Determine the (x, y) coordinate at the center of the cell enclosing the given text.  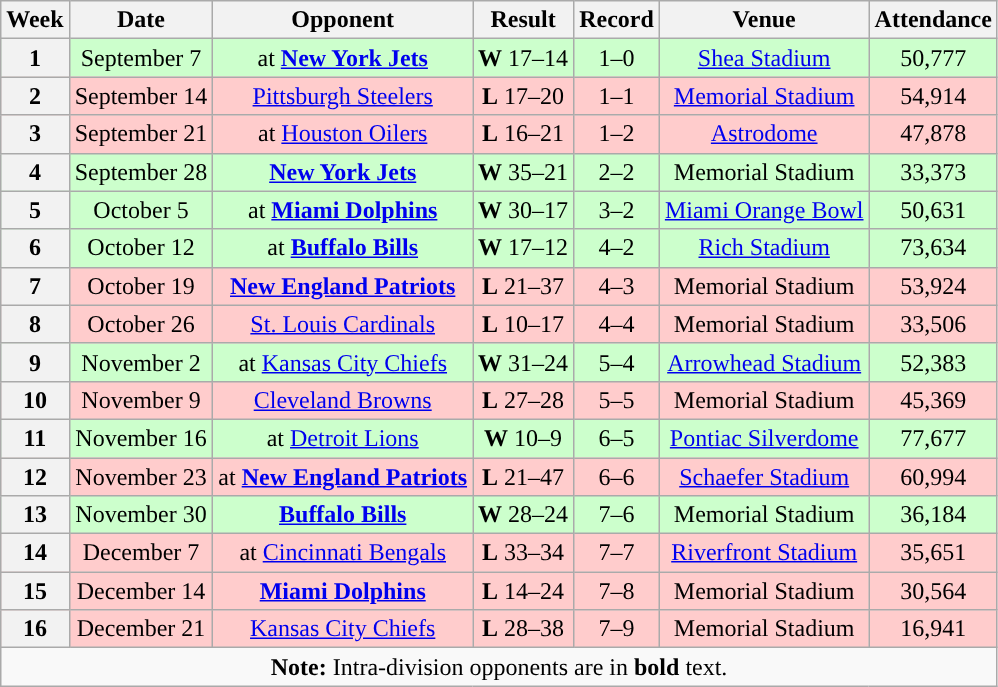
7–7 (617, 553)
September 21 (141, 134)
7 (35, 286)
52,383 (933, 362)
Astrodome (764, 134)
15 (35, 591)
Venue (764, 20)
7–6 (617, 515)
50,631 (933, 210)
at New England Patriots (343, 477)
L 28–38 (524, 629)
L 16–21 (524, 134)
4 (35, 172)
November 9 (141, 400)
at Kansas City Chiefs (343, 362)
W 35–21 (524, 172)
September 28 (141, 172)
Attendance (933, 20)
54,914 (933, 96)
45,369 (933, 400)
December 14 (141, 591)
1–1 (617, 96)
36,184 (933, 515)
W 10–9 (524, 438)
8 (35, 324)
W 30–17 (524, 210)
October 12 (141, 248)
Result (524, 20)
at New York Jets (343, 58)
October 5 (141, 210)
6–5 (617, 438)
53,924 (933, 286)
at Buffalo Bills (343, 248)
5 (35, 210)
St. Louis Cardinals (343, 324)
Kansas City Chiefs (343, 629)
Cleveland Browns (343, 400)
16 (35, 629)
1–0 (617, 58)
W 31–24 (524, 362)
W 17–12 (524, 248)
at Detroit Lions (343, 438)
L 17–20 (524, 96)
October 19 (141, 286)
3 (35, 134)
5–5 (617, 400)
at Miami Dolphins (343, 210)
7–9 (617, 629)
9 (35, 362)
L 10–17 (524, 324)
4–4 (617, 324)
Pontiac Silverdome (764, 438)
Shea Stadium (764, 58)
November 23 (141, 477)
11 (35, 438)
W 28–24 (524, 515)
November 2 (141, 362)
December 7 (141, 553)
November 16 (141, 438)
6–6 (617, 477)
Opponent (343, 20)
Note: Intra-division opponents are in bold text. (500, 667)
4–3 (617, 286)
Week (35, 20)
L 33–34 (524, 553)
Date (141, 20)
Riverfront Stadium (764, 553)
L 21–37 (524, 286)
at Cincinnati Bengals (343, 553)
Record (617, 20)
Rich Stadium (764, 248)
New England Patriots (343, 286)
2–2 (617, 172)
New York Jets (343, 172)
30,564 (933, 591)
W 17–14 (524, 58)
1–2 (617, 134)
7–8 (617, 591)
33,506 (933, 324)
6 (35, 248)
at Houston Oilers (343, 134)
Miami Dolphins (343, 591)
Miami Orange Bowl (764, 210)
September 14 (141, 96)
73,634 (933, 248)
December 21 (141, 629)
14 (35, 553)
2 (35, 96)
77,677 (933, 438)
10 (35, 400)
12 (35, 477)
L 27–28 (524, 400)
Arrowhead Stadium (764, 362)
47,878 (933, 134)
Schaefer Stadium (764, 477)
3–2 (617, 210)
November 30 (141, 515)
Buffalo Bills (343, 515)
L 14–24 (524, 591)
13 (35, 515)
Pittsburgh Steelers (343, 96)
33,373 (933, 172)
4–2 (617, 248)
35,651 (933, 553)
16,941 (933, 629)
October 26 (141, 324)
L 21–47 (524, 477)
September 7 (141, 58)
60,994 (933, 477)
5–4 (617, 362)
50,777 (933, 58)
1 (35, 58)
